Locate the cell with the specified text and output its (x, y) center coordinate. 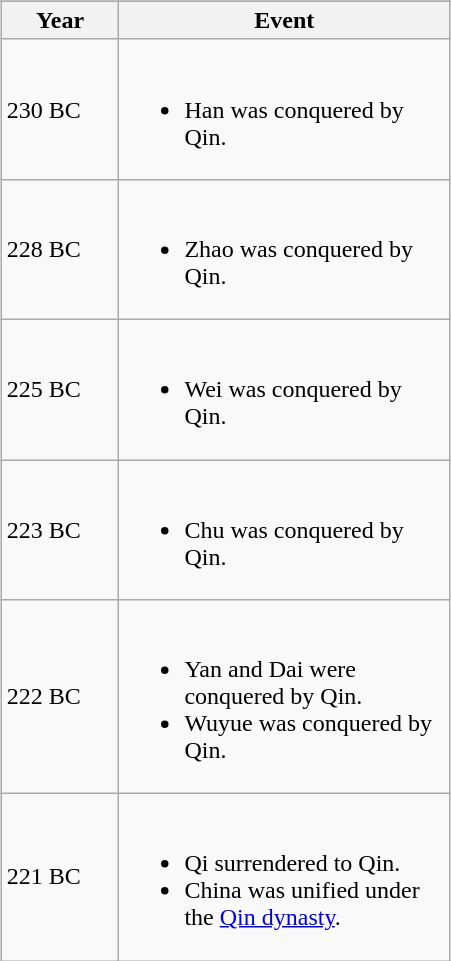
221 BC (60, 878)
Han was conquered by Qin. (284, 109)
228 BC (60, 249)
Year (60, 20)
Qi surrendered to Qin.China was unified under the Qin dynasty. (284, 878)
Event (284, 20)
222 BC (60, 697)
223 BC (60, 530)
Chu was conquered by Qin. (284, 530)
Yan and Dai were conquered by Qin.Wuyue was conquered by Qin. (284, 697)
Zhao was conquered by Qin. (284, 249)
230 BC (60, 109)
225 BC (60, 389)
Wei was conquered by Qin. (284, 389)
